Determine the (x, y) coordinate at the center of the cell enclosing the given text.  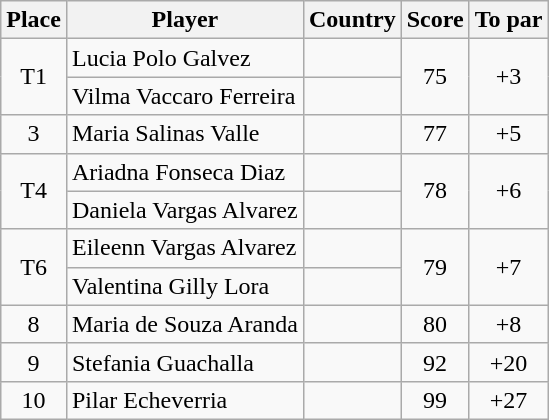
Eileenn Vargas Alvarez (184, 248)
80 (435, 324)
+5 (508, 134)
9 (34, 362)
Daniela Vargas Alvarez (184, 210)
Maria de Souza Aranda (184, 324)
79 (435, 267)
Valentina Gilly Lora (184, 286)
+6 (508, 191)
Score (435, 20)
Lucia Polo Galvez (184, 58)
T6 (34, 267)
10 (34, 400)
Place (34, 20)
+3 (508, 77)
+20 (508, 362)
+8 (508, 324)
Vilma Vaccaro Ferreira (184, 96)
92 (435, 362)
Stefania Guachalla (184, 362)
Player (184, 20)
Pilar Echeverria (184, 400)
T4 (34, 191)
77 (435, 134)
99 (435, 400)
+27 (508, 400)
8 (34, 324)
+7 (508, 267)
78 (435, 191)
Ariadna Fonseca Diaz (184, 172)
Maria Salinas Valle (184, 134)
To par (508, 20)
T1 (34, 77)
3 (34, 134)
Country (352, 20)
75 (435, 77)
